Return [X, Y] of the center of cell containing provided text 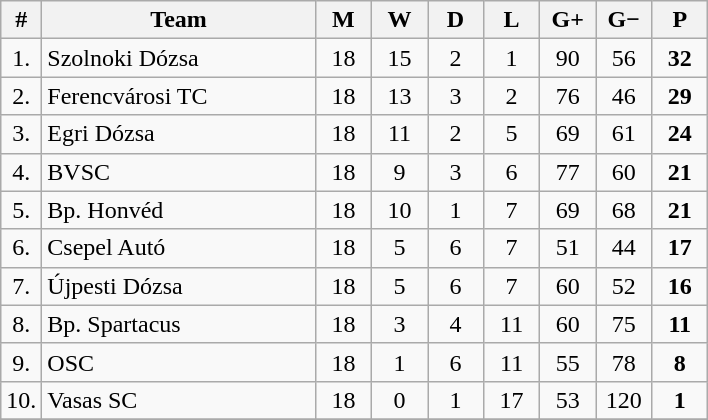
52 [624, 286]
W [399, 20]
L [512, 20]
76 [568, 96]
8. [22, 324]
D [456, 20]
46 [624, 96]
3. [22, 134]
10 [399, 210]
51 [568, 248]
Bp. Spartacus [179, 324]
16 [680, 286]
32 [680, 58]
Ferencvárosi TC [179, 96]
G− [624, 20]
10. [22, 400]
OSC [179, 362]
13 [399, 96]
4 [456, 324]
Bp. Honvéd [179, 210]
Team [179, 20]
4. [22, 172]
53 [568, 400]
78 [624, 362]
55 [568, 362]
P [680, 20]
# [22, 20]
5. [22, 210]
7. [22, 286]
M [343, 20]
75 [624, 324]
Egri Dózsa [179, 134]
9 [399, 172]
Szolnoki Dózsa [179, 58]
1. [22, 58]
77 [568, 172]
56 [624, 58]
Újpesti Dózsa [179, 286]
2. [22, 96]
9. [22, 362]
44 [624, 248]
8 [680, 362]
0 [399, 400]
Vasas SC [179, 400]
6. [22, 248]
BVSC [179, 172]
24 [680, 134]
120 [624, 400]
90 [568, 58]
G+ [568, 20]
15 [399, 58]
Csepel Autó [179, 248]
61 [624, 134]
29 [680, 96]
68 [624, 210]
